Output the [x, y] coordinate of the center of the cell containing the given text.  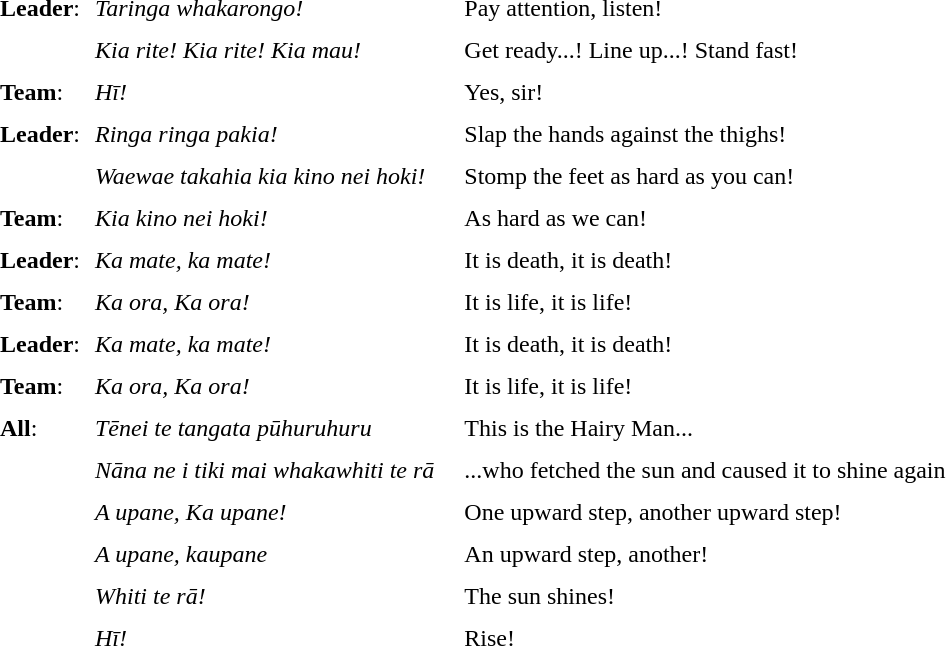
Hī! [264, 92]
Ringa ringa pakia! [264, 134]
Waewae takahia kia kino nei hoki! [264, 176]
Kia rite! Kia rite! Kia mau! [264, 50]
Nāna ne i tiki mai whakawhiti te rā [264, 470]
A upane, Ka upane! [264, 512]
Kia kino nei hoki! [264, 218]
Whiti te rā! [264, 596]
Tēnei te tangata pūhuruhuru [264, 428]
A upane, kaupane [264, 554]
